Identify which cell holds the provided text, then report its [x, y] central coordinate. 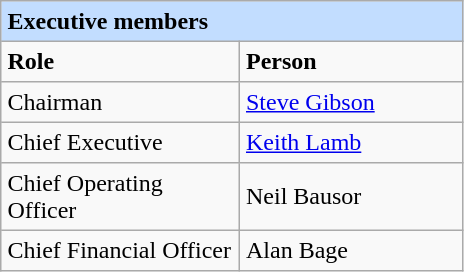
Chief Financial Officer [120, 250]
Chairman [120, 102]
Keith Lamb [351, 142]
Role [120, 61]
Neil Bausor [351, 197]
Executive members [232, 21]
Steve Gibson [351, 102]
Chief Executive [120, 142]
Person [351, 61]
Alan Bage [351, 250]
Chief Operating Officer [120, 197]
